Pinpoint the cell where the given text exists, returning its (x, y) midpoint coordinate. 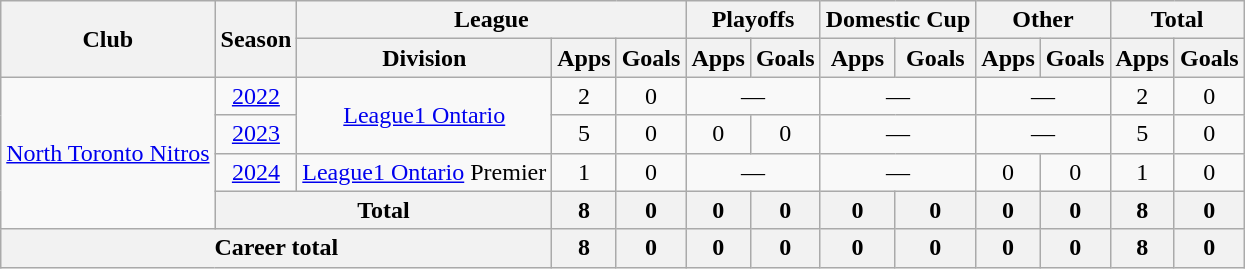
Domestic Cup (898, 20)
Division (424, 58)
2023 (256, 134)
North Toronto Nitros (108, 153)
Playoffs (753, 20)
Career total (276, 248)
League1 Ontario (424, 115)
Other (1043, 20)
Season (256, 39)
League (492, 20)
League1 Ontario Premier (424, 172)
2024 (256, 172)
Club (108, 39)
2022 (256, 96)
